Extract the [x, y] coordinate from the center of the cell holding the provided text.  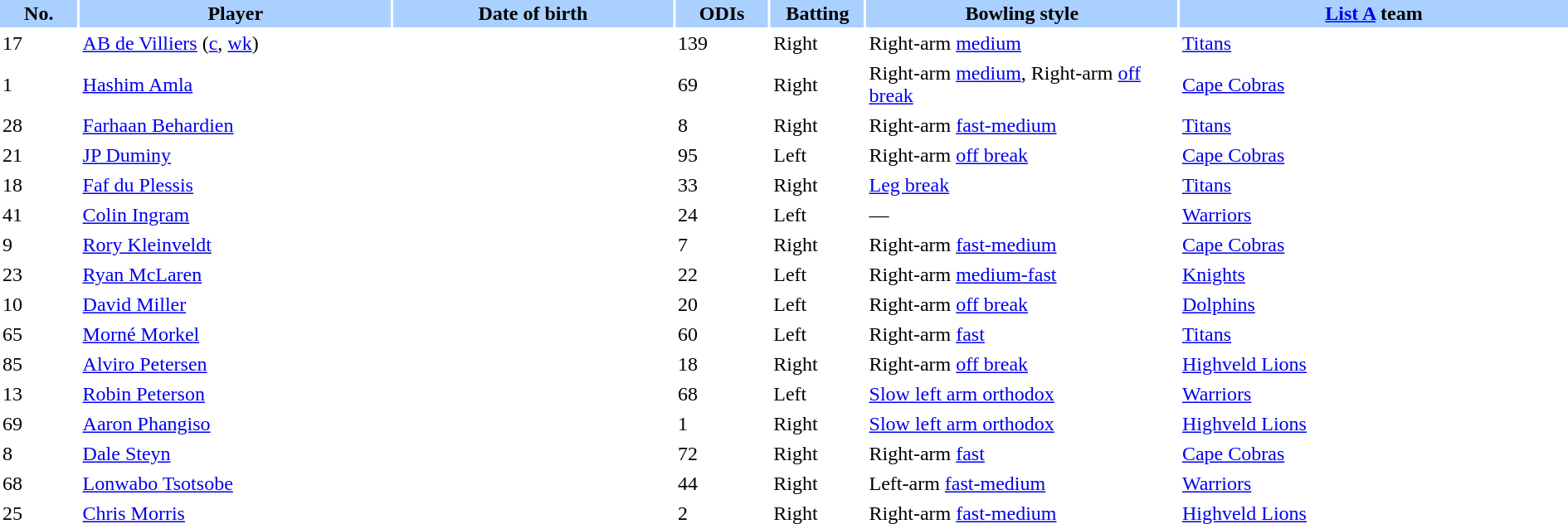
Right-arm medium [1022, 43]
72 [722, 454]
10 [39, 305]
Dale Steyn [236, 454]
17 [39, 43]
20 [722, 305]
21 [39, 156]
Leg break [1022, 186]
Alviro Petersen [236, 365]
AB de Villiers (c, wk) [236, 43]
23 [39, 275]
Faf du Plessis [236, 186]
13 [39, 395]
22 [722, 275]
Lonwabo Tsotsobe [236, 484]
JP Duminy [236, 156]
9 [39, 245]
— [1022, 216]
Bowling style [1022, 13]
41 [39, 216]
List A team [1374, 13]
Right-arm medium, Right-arm off break [1022, 85]
Aaron Phangiso [236, 425]
Morné Morkel [236, 335]
7 [722, 245]
Date of birth [533, 13]
Robin Peterson [236, 395]
Ryan McLaren [236, 275]
Right-arm medium-fast [1022, 275]
65 [39, 335]
60 [722, 335]
Colin Ingram [236, 216]
No. [39, 13]
139 [722, 43]
Left-arm fast-medium [1022, 484]
Dolphins [1374, 305]
Rory Kleinveldt [236, 245]
ODIs [722, 13]
David Miller [236, 305]
Farhaan Behardien [236, 126]
28 [39, 126]
24 [722, 216]
33 [722, 186]
Player [236, 13]
Knights [1374, 275]
Batting [817, 13]
Hashim Amla [236, 85]
44 [722, 484]
85 [39, 365]
95 [722, 156]
